From the cell containing the given text, extract its center point as [X, Y] coordinate. 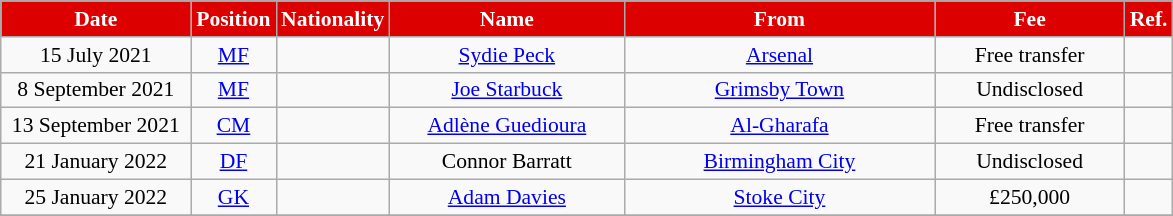
21 January 2022 [96, 162]
Birmingham City [779, 162]
Adam Davies [506, 197]
Sydie Peck [506, 55]
Fee [1030, 19]
Adlène Guedioura [506, 126]
13 September 2021 [96, 126]
Date [96, 19]
Arsenal [779, 55]
Name [506, 19]
From [779, 19]
£250,000 [1030, 197]
CM [234, 126]
DF [234, 162]
Connor Barratt [506, 162]
Ref. [1149, 19]
Grimsby Town [779, 90]
15 July 2021 [96, 55]
8 September 2021 [96, 90]
GK [234, 197]
Al-Gharafa [779, 126]
Nationality [332, 19]
25 January 2022 [96, 197]
Position [234, 19]
Joe Starbuck [506, 90]
Stoke City [779, 197]
